Return the [X, Y] coordinate for the center point of the cell that contains the specified text.  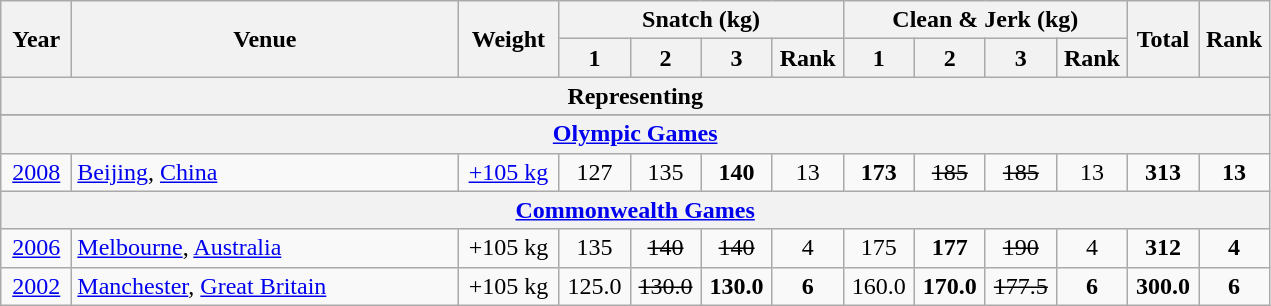
177 [950, 248]
Total [1162, 39]
173 [878, 172]
160.0 [878, 286]
313 [1162, 172]
2008 [36, 172]
Melbourne, Australia [265, 248]
2002 [36, 286]
127 [594, 172]
312 [1162, 248]
170.0 [950, 286]
Representing [636, 96]
Commonwealth Games [636, 210]
Manchester, Great Britain [265, 286]
190 [1020, 248]
Snatch (kg) [701, 20]
Year [36, 39]
125.0 [594, 286]
2006 [36, 248]
300.0 [1162, 286]
Weight [508, 39]
175 [878, 248]
Clean & Jerk (kg) [985, 20]
177.5 [1020, 286]
Beijing, China [265, 172]
Venue [265, 39]
Olympic Games [636, 134]
